Extract the [X, Y] coordinate from the center of the cell holding the provided text.  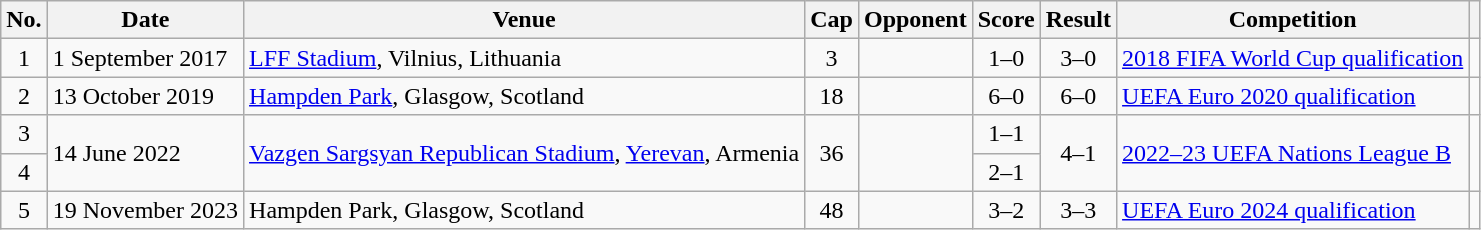
Score [1006, 20]
UEFA Euro 2024 qualification [1293, 210]
1 September 2017 [145, 58]
1–0 [1006, 58]
No. [24, 20]
1 [24, 58]
Vazgen Sargsyan Republican Stadium, Yerevan, Armenia [524, 153]
Date [145, 20]
LFF Stadium, Vilnius, Lithuania [524, 58]
2–1 [1006, 172]
3–3 [1078, 210]
48 [832, 210]
4 [24, 172]
18 [832, 96]
2022–23 UEFA Nations League B [1293, 153]
36 [832, 153]
19 November 2023 [145, 210]
2 [24, 96]
Cap [832, 20]
1–1 [1006, 134]
14 June 2022 [145, 153]
Opponent [915, 20]
Competition [1293, 20]
2018 FIFA World Cup qualification [1293, 58]
13 October 2019 [145, 96]
Venue [524, 20]
Result [1078, 20]
UEFA Euro 2020 qualification [1293, 96]
3–2 [1006, 210]
5 [24, 210]
3–0 [1078, 58]
4–1 [1078, 153]
